Determine the (x, y) coordinate at the center of the cell enclosing the given text.  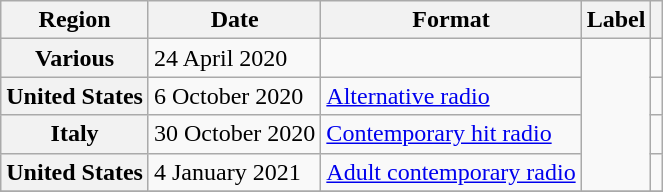
30 October 2020 (234, 134)
Date (234, 20)
4 January 2021 (234, 172)
Various (75, 58)
Region (75, 20)
Italy (75, 134)
Label (616, 20)
24 April 2020 (234, 58)
Adult contemporary radio (451, 172)
6 October 2020 (234, 96)
Contemporary hit radio (451, 134)
Format (451, 20)
Alternative radio (451, 96)
